Pinpoint the cell where the given text exists, returning its (x, y) midpoint coordinate. 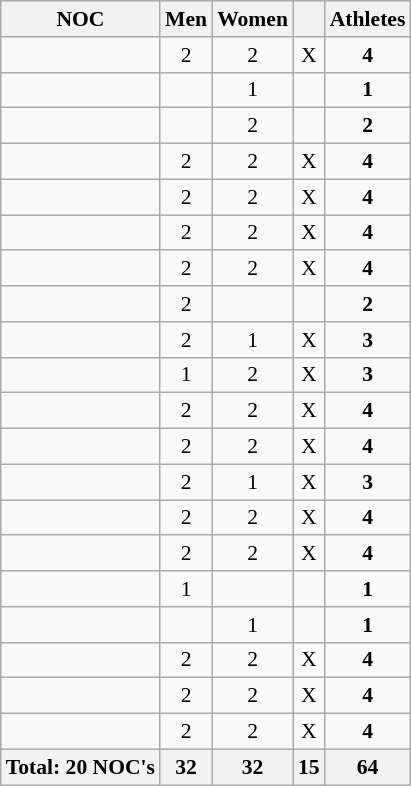
Total: 20 NOC's (80, 767)
64 (368, 767)
NOC (80, 19)
Women (252, 19)
Men (186, 19)
Athletes (368, 19)
15 (309, 767)
